Return the [X, Y] coordinate for the center point of the cell that contains the specified text.  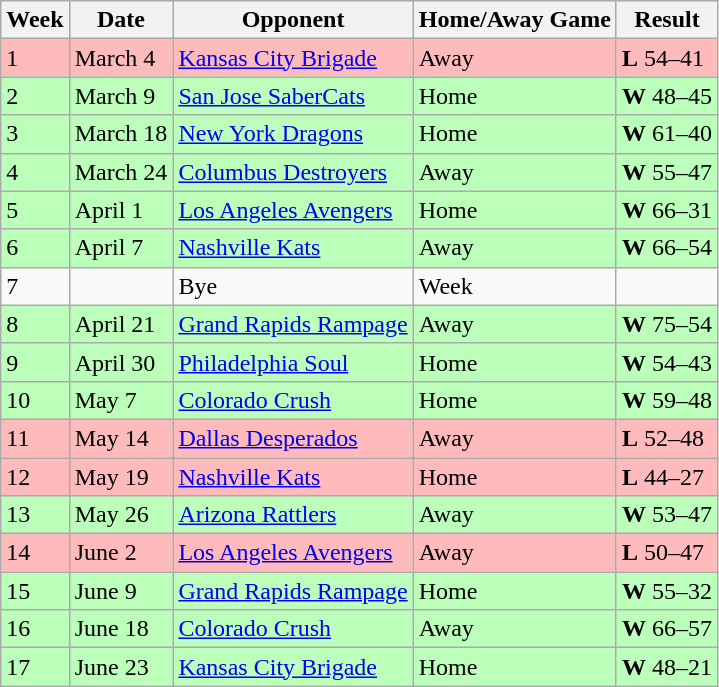
2 [35, 96]
June 18 [121, 629]
3 [35, 134]
Arizona Rattlers [293, 515]
March 18 [121, 134]
Dallas Desperados [293, 438]
March 4 [121, 58]
8 [35, 324]
W 55–47 [666, 172]
April 30 [121, 362]
4 [35, 172]
W 53–47 [666, 515]
15 [35, 591]
W 61–40 [666, 134]
April 21 [121, 324]
June 23 [121, 667]
14 [35, 553]
May 14 [121, 438]
W 66–54 [666, 248]
12 [35, 477]
L 44–27 [666, 477]
April 7 [121, 248]
March 24 [121, 172]
W 54–43 [666, 362]
L 52–48 [666, 438]
San Jose SaberCats [293, 96]
May 26 [121, 515]
7 [35, 286]
June 2 [121, 553]
March 9 [121, 96]
Philadelphia Soul [293, 362]
16 [35, 629]
W 66–57 [666, 629]
Columbus Destroyers [293, 172]
Home/Away Game [514, 20]
11 [35, 438]
Opponent [293, 20]
10 [35, 400]
Date [121, 20]
9 [35, 362]
May 7 [121, 400]
L 54–41 [666, 58]
May 19 [121, 477]
W 48–45 [666, 96]
W 66–31 [666, 210]
6 [35, 248]
L 50–47 [666, 553]
17 [35, 667]
New York Dragons [293, 134]
W 48–21 [666, 667]
Bye [293, 286]
W 59–48 [666, 400]
W 75–54 [666, 324]
June 9 [121, 591]
Result [666, 20]
April 1 [121, 210]
13 [35, 515]
5 [35, 210]
W 55–32 [666, 591]
1 [35, 58]
